Find where the given text appears and provide that cell's center as [X, Y] coordinate. 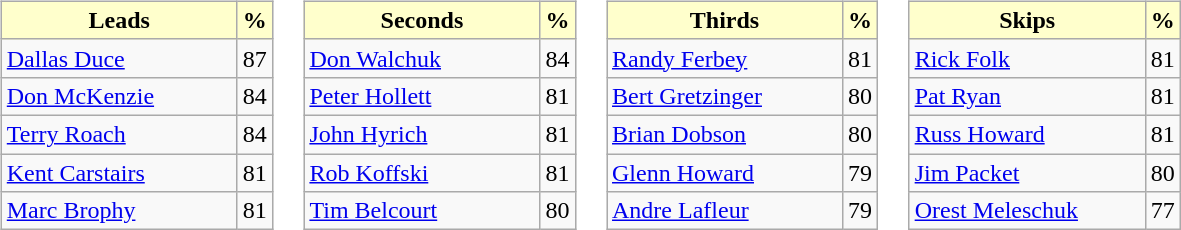
Don Walchuk [422, 58]
Leads [119, 20]
Don McKenzie [119, 96]
Tim Belcourt [422, 211]
Rick Folk [1027, 58]
Marc Brophy [119, 211]
Seconds [422, 20]
Russ Howard [1027, 134]
Orest Meleschuk [1027, 211]
Terry Roach [119, 134]
Peter Hollett [422, 96]
Kent Carstairs [119, 173]
Andre Lafleur [724, 211]
Jim Packet [1027, 173]
Bert Gretzinger [724, 96]
77 [1162, 211]
87 [254, 58]
Pat Ryan [1027, 96]
Dallas Duce [119, 58]
Thirds [724, 20]
Randy Ferbey [724, 58]
Rob Koffski [422, 173]
Brian Dobson [724, 134]
Skips [1027, 20]
Glenn Howard [724, 173]
John Hyrich [422, 134]
